Scan for the cell matching the given text and deliver its (X, Y) coordinate at center. 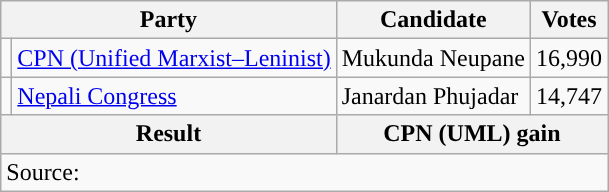
Mukunda Neupane (433, 58)
Result (168, 134)
Source: (304, 172)
14,747 (570, 96)
Janardan Phujadar (433, 96)
Nepali Congress (174, 96)
Candidate (433, 20)
Party (168, 20)
CPN (UML) gain (472, 134)
CPN (Unified Marxist–Leninist) (174, 58)
Votes (570, 20)
16,990 (570, 58)
